Search for the cell housing the specified text and yield its [X, Y] center coordinate. 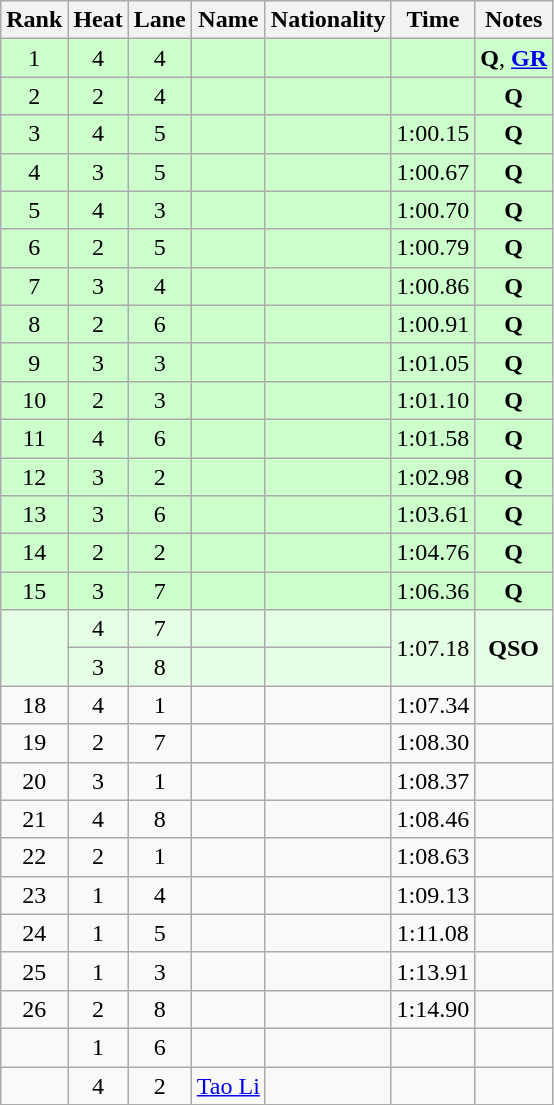
QSO [514, 648]
1:00.91 [433, 324]
1:08.30 [433, 743]
1:00.15 [433, 134]
1:00.70 [433, 210]
18 [34, 705]
1:01.10 [433, 400]
1:00.79 [433, 248]
Name [228, 20]
19 [34, 743]
22 [34, 857]
1:14.90 [433, 1009]
1:11.08 [433, 933]
11 [34, 438]
20 [34, 781]
23 [34, 895]
1:08.46 [433, 819]
Tao Li [228, 1085]
1:01.05 [433, 362]
Rank [34, 20]
21 [34, 819]
10 [34, 400]
Q, GR [514, 58]
Nationality [328, 20]
12 [34, 477]
Heat [98, 20]
13 [34, 515]
15 [34, 591]
1:04.76 [433, 553]
Lane [160, 20]
Notes [514, 20]
1:13.91 [433, 971]
Time [433, 20]
1:00.67 [433, 172]
1:06.36 [433, 591]
1:01.58 [433, 438]
1:03.61 [433, 515]
14 [34, 553]
1:07.34 [433, 705]
9 [34, 362]
1:00.86 [433, 286]
1:08.63 [433, 857]
1:09.13 [433, 895]
25 [34, 971]
1:07.18 [433, 648]
24 [34, 933]
1:02.98 [433, 477]
1:08.37 [433, 781]
26 [34, 1009]
